Provide the [X, Y] coordinate of the cell's center where the given text is located.  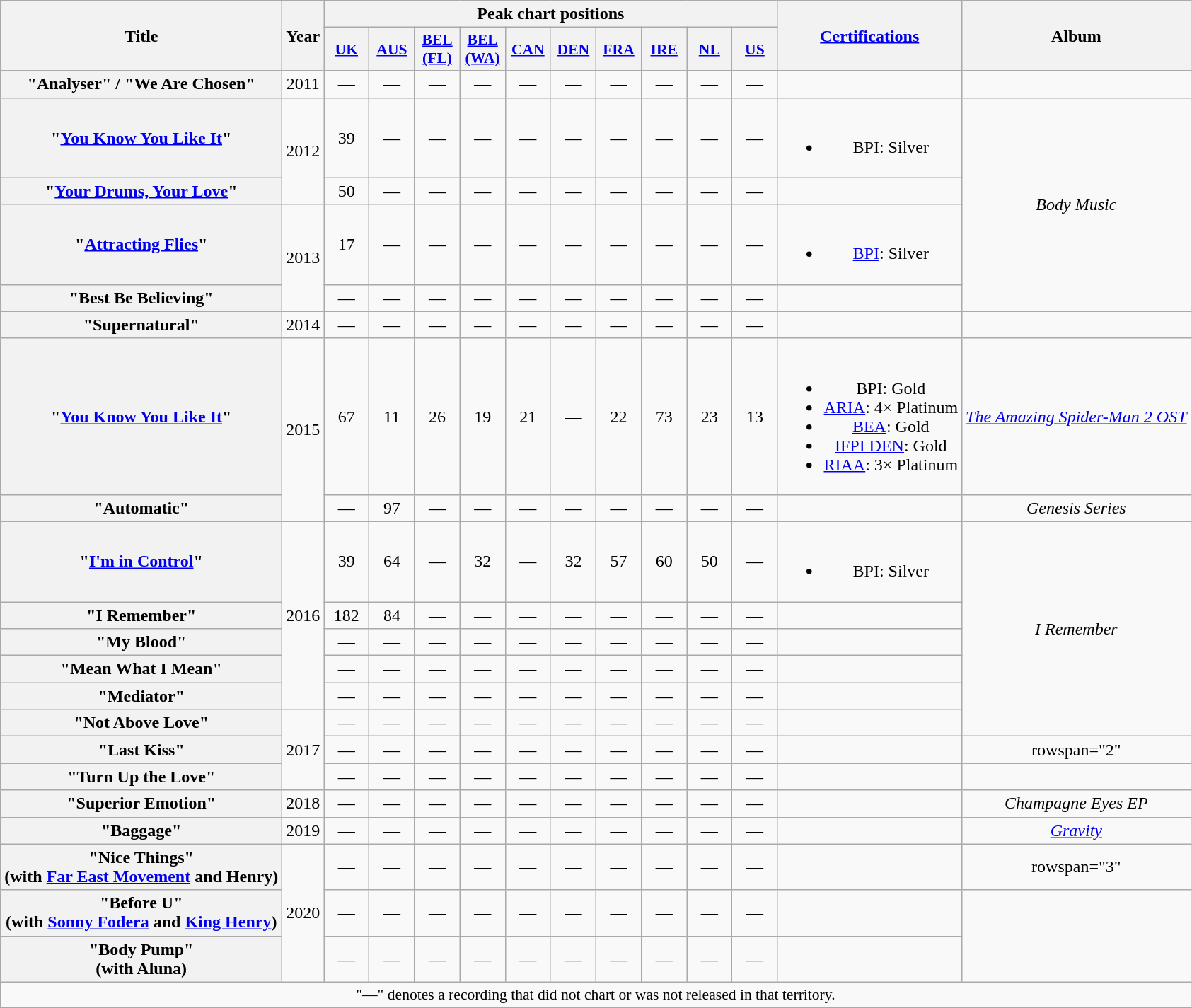
182 [347, 615]
Title [141, 35]
2014 [303, 325]
"Baggage" [141, 830]
rowspan="3" [1077, 867]
"Mediator" [141, 696]
"Analyser" / "We Are Chosen" [141, 84]
Gravity [1077, 830]
2012 [303, 151]
IRE [664, 50]
"Mean What I Mean" [141, 669]
Year [303, 35]
21 [528, 416]
rowspan="2" [1077, 750]
2016 [303, 615]
US [755, 50]
Album [1077, 35]
UK [347, 50]
"Attracting Flies" [141, 245]
2013 [303, 257]
19 [482, 416]
67 [347, 416]
FRA [618, 50]
26 [437, 416]
22 [618, 416]
"—" denotes a recording that did not chart or was not released in that territory. [596, 995]
"Nice Things"(with Far East Movement and Henry) [141, 867]
AUS [392, 50]
17 [347, 245]
Genesis Series [1077, 508]
"Superior Emotion" [141, 804]
Peak chart positions [550, 14]
2015 [303, 430]
"Not Above Love" [141, 723]
64 [392, 562]
2020 [303, 913]
97 [392, 508]
"Body Pump"(with Aluna) [141, 959]
"I'm in Control" [141, 562]
Body Music [1077, 204]
73 [664, 416]
23 [710, 416]
"I Remember" [141, 615]
"Turn Up the Love" [141, 777]
2019 [303, 830]
57 [618, 562]
84 [392, 615]
"Supernatural" [141, 325]
2018 [303, 804]
2017 [303, 750]
"Best Be Believing" [141, 298]
I Remember [1077, 628]
BEL(FL) [437, 50]
BEL(WA) [482, 50]
"My Blood" [141, 642]
CAN [528, 50]
"Your Drums, Your Love" [141, 191]
"Last Kiss" [141, 750]
11 [392, 416]
2011 [303, 84]
"Before U"(with Sonny Fodera and King Henry) [141, 913]
DEN [573, 50]
Champagne Eyes EP [1077, 804]
60 [664, 562]
Certifications [870, 35]
13 [755, 416]
NL [710, 50]
The Amazing Spider-Man 2 OST [1077, 416]
"Automatic" [141, 508]
BPI: GoldARIA: 4× PlatinumBEA: GoldIFPI DEN: GoldRIAA: 3× Platinum [870, 416]
